From the cell containing the given text, extract its center point as (X, Y) coordinate. 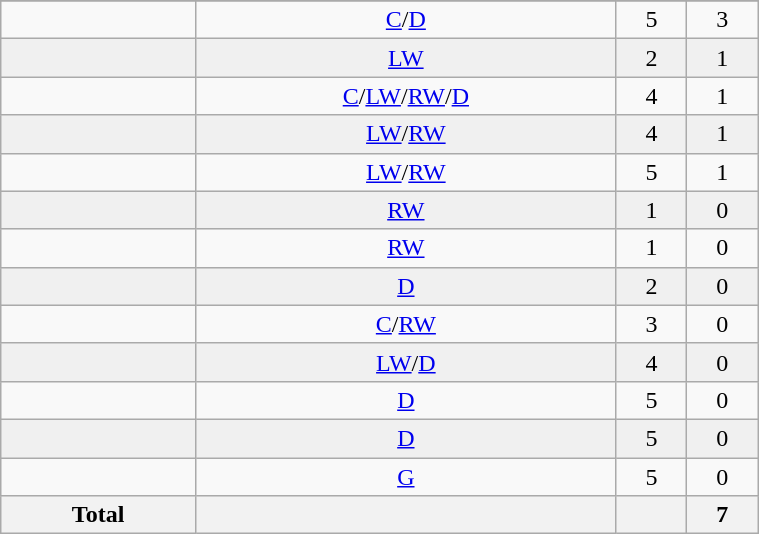
LW (406, 58)
C/D (406, 20)
C/RW (406, 324)
LW/D (406, 362)
G (406, 477)
C/LW/RW/D (406, 96)
Total (98, 515)
7 (722, 515)
